Output the [X, Y] coordinate of the center of the cell containing the given text.  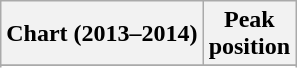
Chart (2013–2014) [102, 34]
Peakposition [249, 34]
